Provide the (X, Y) coordinate of the cell's center where the given text is located.  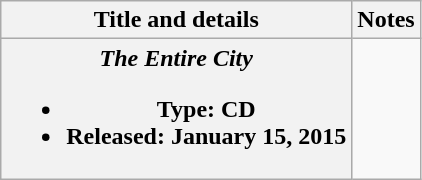
Notes (386, 20)
Title and details (176, 20)
The Entire CityType: CDReleased: January 15, 2015 (176, 109)
